Extract the (x, y) coordinate from the center of the cell holding the provided text.  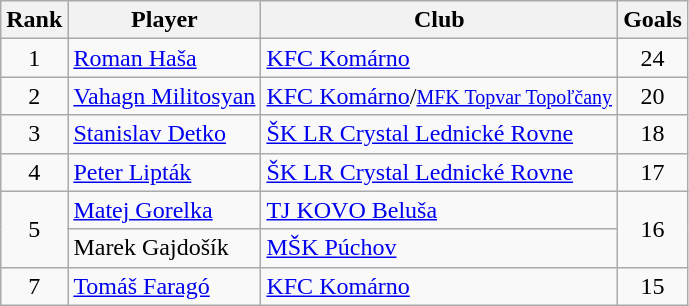
2 (34, 96)
Vahagn Militosyan (164, 96)
Player (164, 20)
Marek Gajdošík (164, 248)
3 (34, 134)
20 (653, 96)
18 (653, 134)
5 (34, 229)
Goals (653, 20)
Roman Haša (164, 58)
15 (653, 286)
TJ KOVO Beluša (440, 210)
1 (34, 58)
Club (440, 20)
17 (653, 172)
16 (653, 229)
Tomáš Faragó (164, 286)
24 (653, 58)
7 (34, 286)
Peter Lipták (164, 172)
KFC Komárno/MFK Topvar Topoľčany (440, 96)
4 (34, 172)
Stanislav Detko (164, 134)
Rank (34, 20)
Matej Gorelka (164, 210)
MŠK Púchov (440, 248)
